Output the (x, y) coordinate of the center of the cell containing the given text.  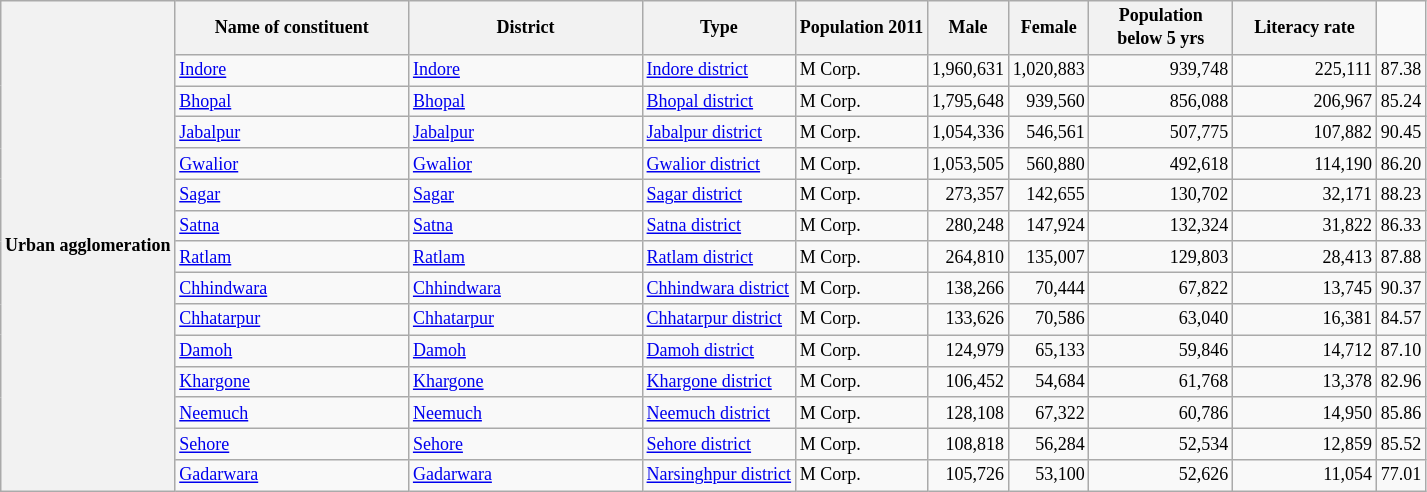
135,007 (1048, 256)
138,266 (968, 288)
52,534 (1161, 444)
84.57 (1400, 320)
12,859 (1305, 444)
273,357 (968, 194)
Indore district (718, 70)
939,748 (1161, 70)
Neemuch district (718, 412)
128,108 (968, 412)
59,846 (1161, 350)
77.01 (1400, 476)
13,745 (1305, 288)
Gwalior district (718, 164)
124,979 (968, 350)
13,378 (1305, 382)
86.33 (1400, 226)
85.52 (1400, 444)
85.86 (1400, 412)
65,133 (1048, 350)
Damoh district (718, 350)
82.96 (1400, 382)
Population below 5 yrs (1161, 28)
54,684 (1048, 382)
67,822 (1161, 288)
87.88 (1400, 256)
Sehore district (718, 444)
1,020,883 (1048, 70)
856,088 (1161, 102)
52,626 (1161, 476)
90.37 (1400, 288)
Jabalpur district (718, 132)
133,626 (968, 320)
Bhopal district (718, 102)
Female (1048, 28)
14,712 (1305, 350)
264,810 (968, 256)
129,803 (1161, 256)
61,768 (1161, 382)
88.23 (1400, 194)
105,726 (968, 476)
Sagar district (718, 194)
Type (718, 28)
280,248 (968, 226)
90.45 (1400, 132)
Chhatarpur district (718, 320)
32,171 (1305, 194)
District (526, 28)
147,924 (1048, 226)
70,444 (1048, 288)
130,702 (1161, 194)
1,960,631 (968, 70)
67,322 (1048, 412)
Khargone district (718, 382)
56,284 (1048, 444)
28,413 (1305, 256)
Male (968, 28)
85.24 (1400, 102)
206,967 (1305, 102)
70,586 (1048, 320)
Name of constituent (292, 28)
1,054,336 (968, 132)
106,452 (968, 382)
Narsinghpur district (718, 476)
87.10 (1400, 350)
Chhindwara district (718, 288)
108,818 (968, 444)
1,795,648 (968, 102)
Literacy rate (1305, 28)
Population 2011 (861, 28)
Urban agglomeration (88, 246)
63,040 (1161, 320)
114,190 (1305, 164)
546,561 (1048, 132)
86.20 (1400, 164)
31,822 (1305, 226)
14,950 (1305, 412)
492,618 (1161, 164)
142,655 (1048, 194)
1,053,505 (968, 164)
225,111 (1305, 70)
60,786 (1161, 412)
11,054 (1305, 476)
107,882 (1305, 132)
132,324 (1161, 226)
Satna district (718, 226)
560,880 (1048, 164)
87.38 (1400, 70)
507,775 (1161, 132)
16,381 (1305, 320)
Ratlam district (718, 256)
53,100 (1048, 476)
939,560 (1048, 102)
